Extract the [x, y] coordinate from the center of the cell holding the provided text.  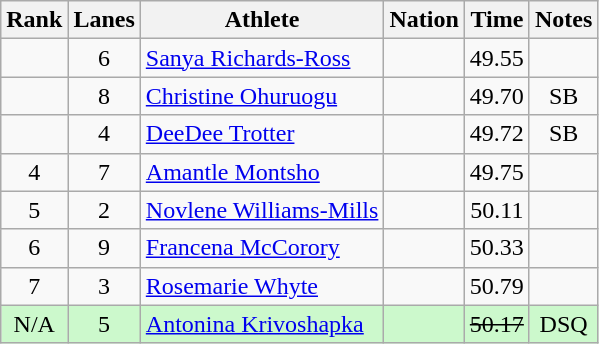
DeeDee Trotter [262, 134]
Time [496, 20]
Rank [34, 20]
3 [104, 286]
50.11 [496, 210]
2 [104, 210]
Antonina Krivoshapka [262, 324]
49.55 [496, 58]
Francena McCorory [262, 248]
49.72 [496, 134]
50.17 [496, 324]
Novlene Williams-Mills [262, 210]
8 [104, 96]
DSQ [563, 324]
Rosemarie Whyte [262, 286]
N/A [34, 324]
Christine Ohuruogu [262, 96]
49.75 [496, 172]
49.70 [496, 96]
Sanya Richards-Ross [262, 58]
50.33 [496, 248]
50.79 [496, 286]
Lanes [104, 20]
Nation [424, 20]
9 [104, 248]
Notes [563, 20]
Athlete [262, 20]
Amantle Montsho [262, 172]
